Provide the (X, Y) coordinate of the cell's center where the given text is located.  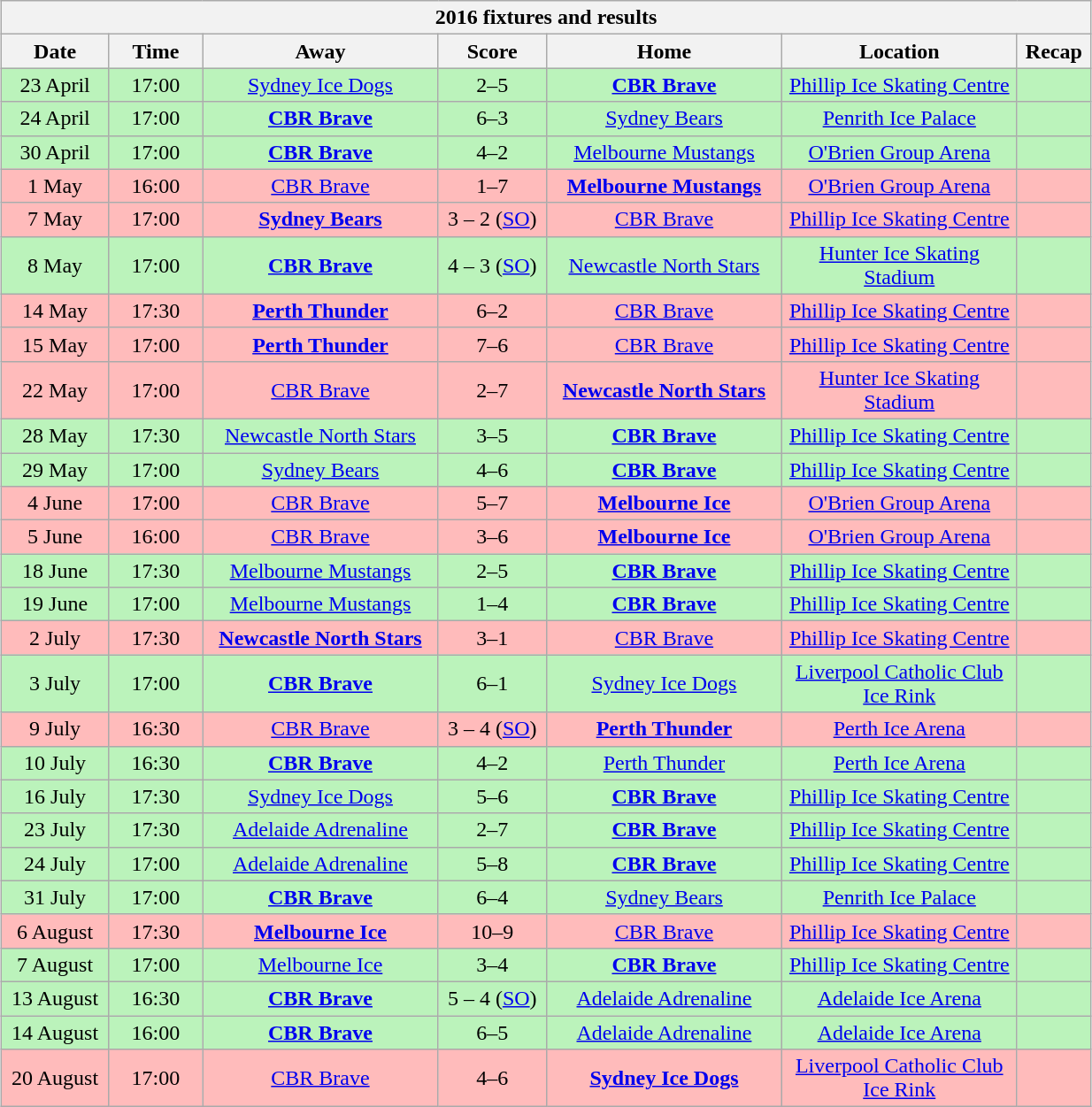
14 May (55, 311)
22 May (55, 389)
Score (492, 51)
Date (55, 51)
4 June (55, 504)
1–4 (492, 604)
2016 fixtures and results (547, 18)
5–7 (492, 504)
2 July (55, 638)
3–6 (492, 537)
3 – 2 (SO) (492, 219)
8 May (55, 265)
30 April (55, 152)
9 July (55, 729)
3–1 (492, 638)
10–9 (492, 931)
5 – 4 (SO) (492, 998)
7–6 (492, 344)
5 June (55, 537)
20 August (55, 1078)
5–6 (492, 796)
3–4 (492, 965)
5–8 (492, 864)
1 May (55, 186)
10 July (55, 763)
29 May (55, 470)
Time (156, 51)
Home (665, 51)
14 August (55, 1033)
6–3 (492, 119)
24 April (55, 119)
1–7 (492, 186)
6–4 (492, 897)
19 June (55, 604)
13 August (55, 998)
28 May (55, 435)
23 April (55, 85)
Away (320, 51)
Location (899, 51)
31 July (55, 897)
7 August (55, 965)
16 July (55, 796)
6 August (55, 931)
3 – 4 (SO) (492, 729)
7 May (55, 219)
3–5 (492, 435)
6–5 (492, 1033)
23 July (55, 830)
6–1 (492, 683)
4 – 3 (SO) (492, 265)
15 May (55, 344)
Recap (1053, 51)
3 July (55, 683)
6–2 (492, 311)
18 June (55, 571)
24 July (55, 864)
